Capture the cell that displays the provided text and extract its (x, y) central coordinate. 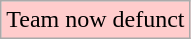
Team now defunct (96, 20)
